Locate the cell with the specified text and output its [x, y] center coordinate. 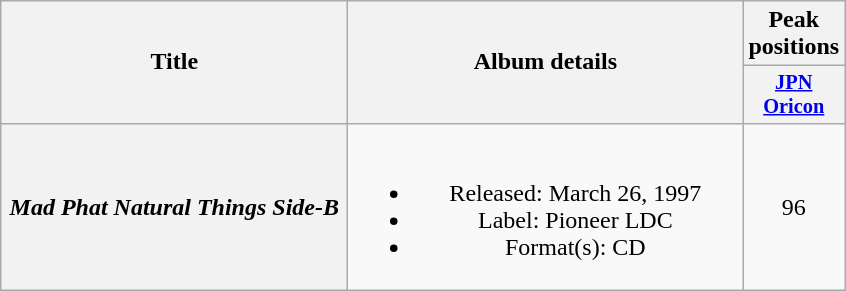
JPNOricon [794, 95]
96 [794, 206]
Released: March 26, 1997Label: Pioneer LDCFormat(s): CD [546, 206]
Album details [546, 62]
Peak positions [794, 34]
Mad Phat Natural Things Side-B [174, 206]
Title [174, 62]
